Identify which cell holds the provided text, then report its (X, Y) central coordinate. 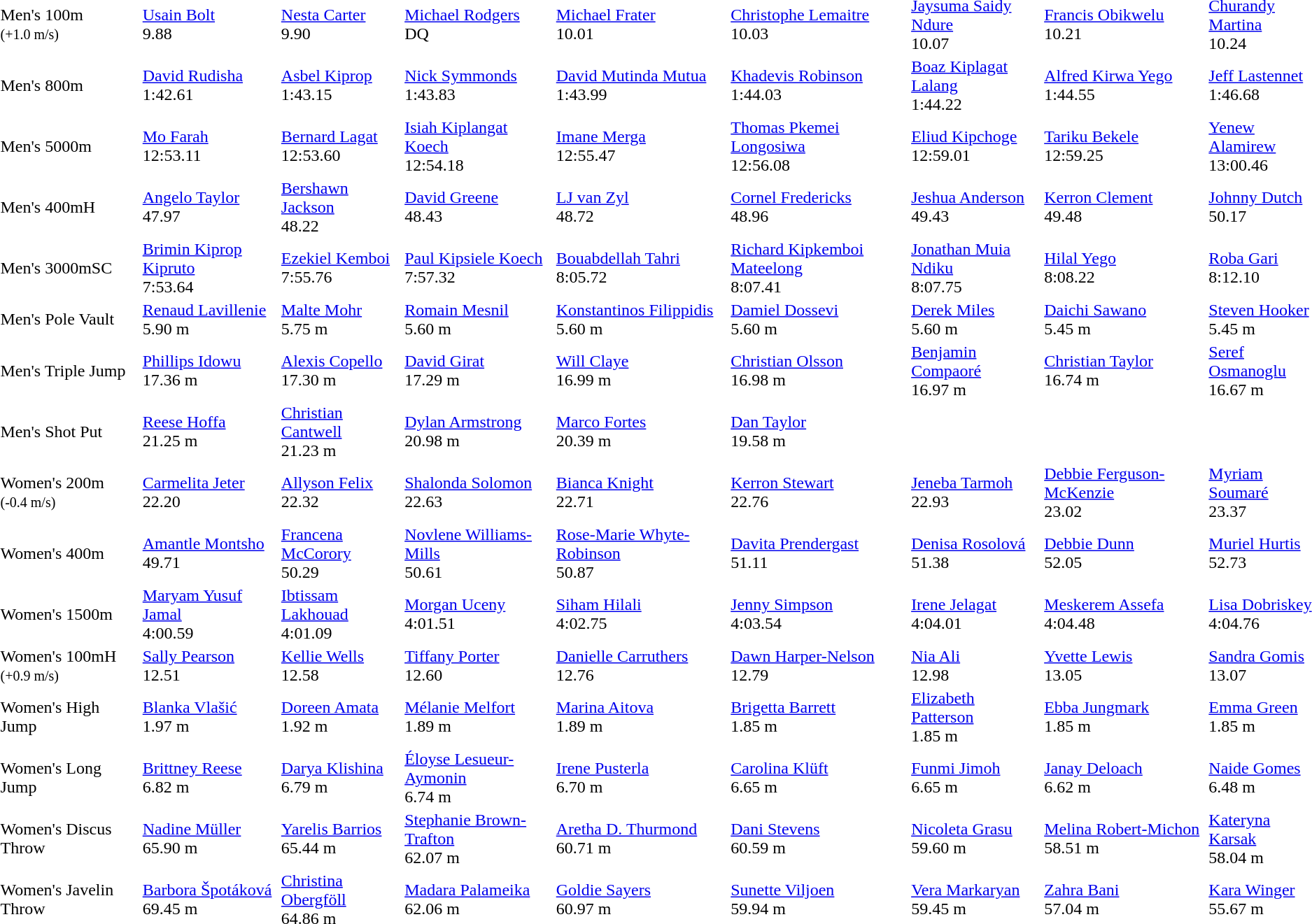
Tiffany Porter 12.60 (479, 666)
David Greene 48.43 (479, 207)
Asbel Kiprop 1:43.15 (340, 85)
Kellie Wells 12.58 (340, 666)
David Girat 17.29 m (479, 371)
Christian Taylor 16.74 m (1124, 371)
Funmi Jimoh 6.65 m (975, 778)
Boaz Kiplagat Lalang 1:44.22 (975, 85)
Carolina Klüft 6.65 m (819, 778)
Phillips Idowu 17.36 m (210, 371)
Marco Fortes 20.39 m (641, 432)
Debbie Dunn 52.05 (1124, 553)
Amantle Montsho 49.71 (210, 553)
Mo Farah 12:53.11 (210, 146)
Bershawn Jackson 48.22 (340, 207)
Brittney Reese 6.82 m (210, 778)
Kerron Clement 49.48 (1124, 207)
Rose-Marie Whyte-Robinson 50.87 (641, 553)
Dan Taylor 19.58 m (819, 432)
LJ van Zyl 48.72 (641, 207)
Konstantinos Filippidis 5.60 m (641, 319)
Aretha D. Thurmond 60.71 m (641, 839)
Cornel Fredericks 48.96 (819, 207)
Malte Mohr 5.75 m (340, 319)
Mélanie Melfort 1.89 m (479, 717)
Meskerem Assefa 4:04.48 (1124, 614)
David Rudisha 1:42.61 (210, 85)
Blanka Vlašić 1.97 m (210, 717)
Daichi Sawano 5.45 m (1124, 319)
Jonathan Muia Ndiku 8:07.75 (975, 268)
Denisa Rosolová 51.38 (975, 553)
Shalonda Solomon 22.63 (479, 492)
Stephanie Brown-Trafton 62.07 m (479, 839)
Kerron Stewart 22.76 (819, 492)
Khadevis Robinson 1:44.03 (819, 85)
Bianca Knight 22.71 (641, 492)
Irene Pusterla 6.70 m (641, 778)
Damiel Dossevi 5.60 m (819, 319)
Alfred Kirwa Yego 1:44.55 (1124, 85)
Bernard Lagat 12:53.60 (340, 146)
Melina Robert-Michon 58.51 m (1124, 839)
Romain Mesnil 5.60 m (479, 319)
Janay Deloach 6.62 m (1124, 778)
Richard Kipkemboi Mateelong 8:07.41 (819, 268)
Reese Hoffa 21.25 m (210, 432)
Éloyse Lesueur-Aymonin 6.74 m (479, 778)
Sally Pearson 12.51 (210, 666)
Debbie Ferguson-McKenzie 23.02 (1124, 492)
Dani Stevens 60.59 m (819, 839)
Dylan Armstrong 20.98 m (479, 432)
Nicoleta Grasu 59.60 m (975, 839)
Novlene Williams-Mills 50.61 (479, 553)
Isiah Kiplangat Koech 12:54.18 (479, 146)
Ebba Jungmark 1.85 m (1124, 717)
Yarelis Barrios 65.44 m (340, 839)
Renaud Lavillenie 5.90 m (210, 319)
Paul Kipsiele Koech 7:57.32 (479, 268)
Nia Ali 12.98 (975, 666)
Alexis Copello 17.30 m (340, 371)
Hilal Yego 8:08.22 (1124, 268)
Angelo Taylor 47.97 (210, 207)
Siham Hilali 4:02.75 (641, 614)
Nadine Müller 65.90 m (210, 839)
Imane Merga 12:55.47 (641, 146)
Elizabeth Patterson 1.85 m (975, 717)
Morgan Uceny 4:01.51 (479, 614)
Brigetta Barrett 1.85 m (819, 717)
Eliud Kipchoge 12:59.01 (975, 146)
Jenny Simpson 4:03.54 (819, 614)
David Mutinda Mutua 1:43.99 (641, 85)
Christian Olsson 16.98 m (819, 371)
Ezekiel Kemboi 7:55.76 (340, 268)
Tariku Bekele 12:59.25 (1124, 146)
Benjamin Compaoré 16.97 m (975, 371)
Darya Klishina 6.79 m (340, 778)
Will Claye 16.99 m (641, 371)
Yvette Lewis 13.05 (1124, 666)
Danielle Carruthers 12.76 (641, 666)
Dawn Harper-Nelson 12.79 (819, 666)
Jeshua Anderson 49.43 (975, 207)
Davita Prendergast 51.11 (819, 553)
Nick Symmonds 1:43.83 (479, 85)
Maryam Yusuf Jamal 4:00.59 (210, 614)
Thomas Pkemei Longosiwa 12:56.08 (819, 146)
Irene Jelagat 4:04.01 (975, 614)
Francena McCorory 50.29 (340, 553)
Bouabdellah Tahri 8:05.72 (641, 268)
Ibtissam Lakhouad 4:01.09 (340, 614)
Brimin Kiprop Kipruto 7:53.64 (210, 268)
Carmelita Jeter 22.20 (210, 492)
Jeneba Tarmoh 22.93 (975, 492)
Christian Cantwell 21.23 m (340, 432)
Doreen Amata 1.92 m (340, 717)
Allyson Felix 22.32 (340, 492)
Marina Aitova 1.89 m (641, 717)
Derek Miles 5.60 m (975, 319)
